Detect which cell encompasses the target text, then output its [X, Y] center coordinate. 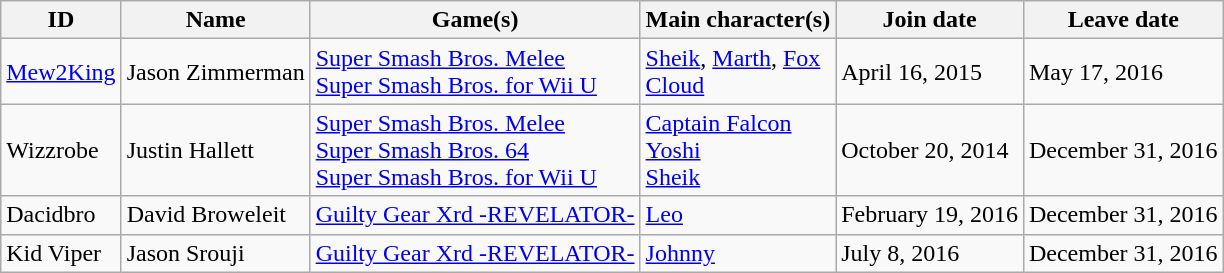
Super Smash Bros. Melee Super Smash Bros. 64 Super Smash Bros. for Wii U [475, 150]
David Broweleit [216, 215]
October 20, 2014 [930, 150]
Jason Srouji [216, 253]
Super Smash Bros. Melee Super Smash Bros. for Wii U [475, 72]
Captain Falcon Yoshi Sheik [738, 150]
Leo [738, 215]
Jason Zimmerman [216, 72]
Leave date [1123, 20]
Join date [930, 20]
Sheik, Marth, Fox Cloud [738, 72]
February 19, 2016 [930, 215]
Justin Hallett [216, 150]
Main character(s) [738, 20]
Dacidbro [61, 215]
Name [216, 20]
Wizzrobe [61, 150]
April 16, 2015 [930, 72]
May 17, 2016 [1123, 72]
Mew2King [61, 72]
July 8, 2016 [930, 253]
Game(s) [475, 20]
Johnny [738, 253]
ID [61, 20]
Kid Viper [61, 253]
